For the text-containing cell, return its midpoint in (x, y) coordinate format. 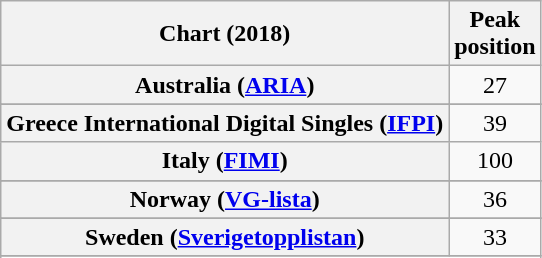
33 (495, 237)
Italy (FIMI) (225, 161)
100 (495, 161)
Greece International Digital Singles (IFPI) (225, 123)
Chart (2018) (225, 34)
Norway (VG-lista) (225, 199)
Australia (ARIA) (225, 85)
Sweden (Sverigetopplistan) (225, 237)
Peak position (495, 34)
39 (495, 123)
36 (495, 199)
27 (495, 85)
